Pinpoint the cell where the given text exists, returning its (X, Y) midpoint coordinate. 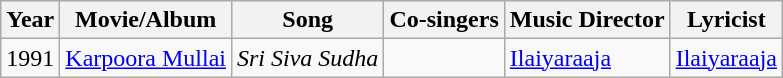
1991 (30, 58)
Music Director (587, 20)
Movie/Album (146, 20)
Co-singers (444, 20)
Sri Siva Sudha (307, 58)
Song (307, 20)
Year (30, 20)
Karpoora Mullai (146, 58)
Lyricist (726, 20)
